For the text-containing cell, return its midpoint in (X, Y) coordinate format. 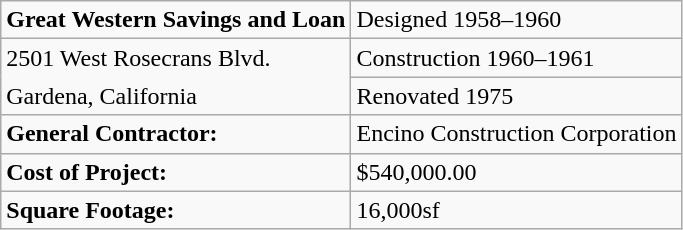
2501 West Rosecrans Blvd. (176, 58)
Renovated 1975 (516, 96)
Construction 1960–1961 (516, 58)
Encino Construction Corporation (516, 134)
Great Western Savings and Loan (176, 20)
General Contractor: (176, 134)
Cost of Project: (176, 172)
Gardena, California (176, 96)
Square Footage: (176, 210)
Designed 1958–1960 (516, 20)
16,000sf (516, 210)
$540,000.00 (516, 172)
